Detect which cell encompasses the target text, then output its (x, y) center coordinate. 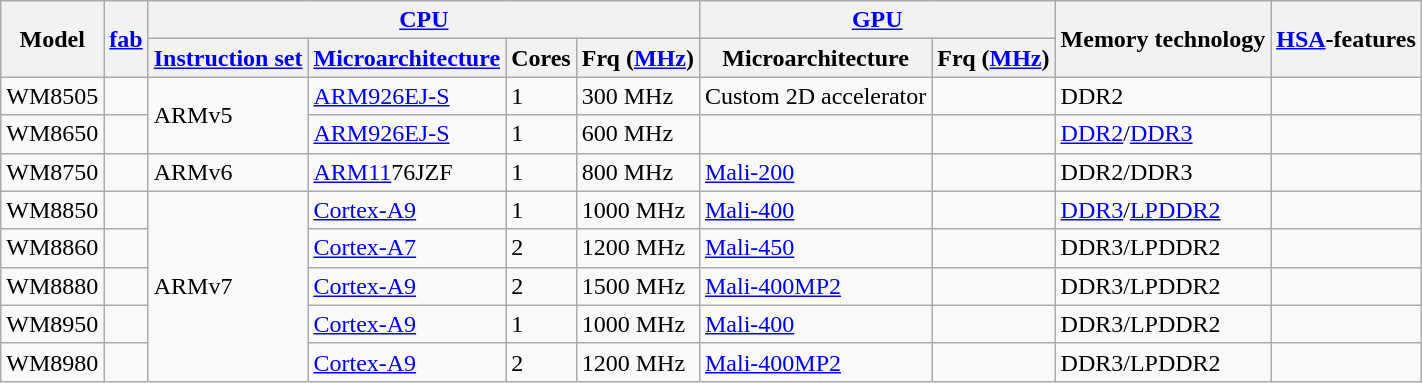
Instruction set (228, 58)
WM8860 (52, 248)
WM8650 (52, 134)
Cortex-A7 (407, 248)
ARMv6 (228, 172)
ARMv7 (228, 286)
DDR2 (1163, 96)
WM8950 (52, 324)
fab (126, 39)
Mali-200 (815, 172)
WM8980 (52, 362)
Custom 2D accelerator (815, 96)
600 MHz (638, 134)
WM8505 (52, 96)
Model (52, 39)
800 MHz (638, 172)
WM8750 (52, 172)
1500 MHz (638, 286)
ARMv5 (228, 115)
Mali-450 (815, 248)
WM8850 (52, 210)
GPU (877, 20)
300 MHz (638, 96)
CPU (424, 20)
WM8880 (52, 286)
HSA-features (1346, 39)
Cores (542, 58)
Memory technology (1163, 39)
ARM1176JZF (407, 172)
